Return the [X, Y] coordinate for the center point of the cell that contains the specified text.  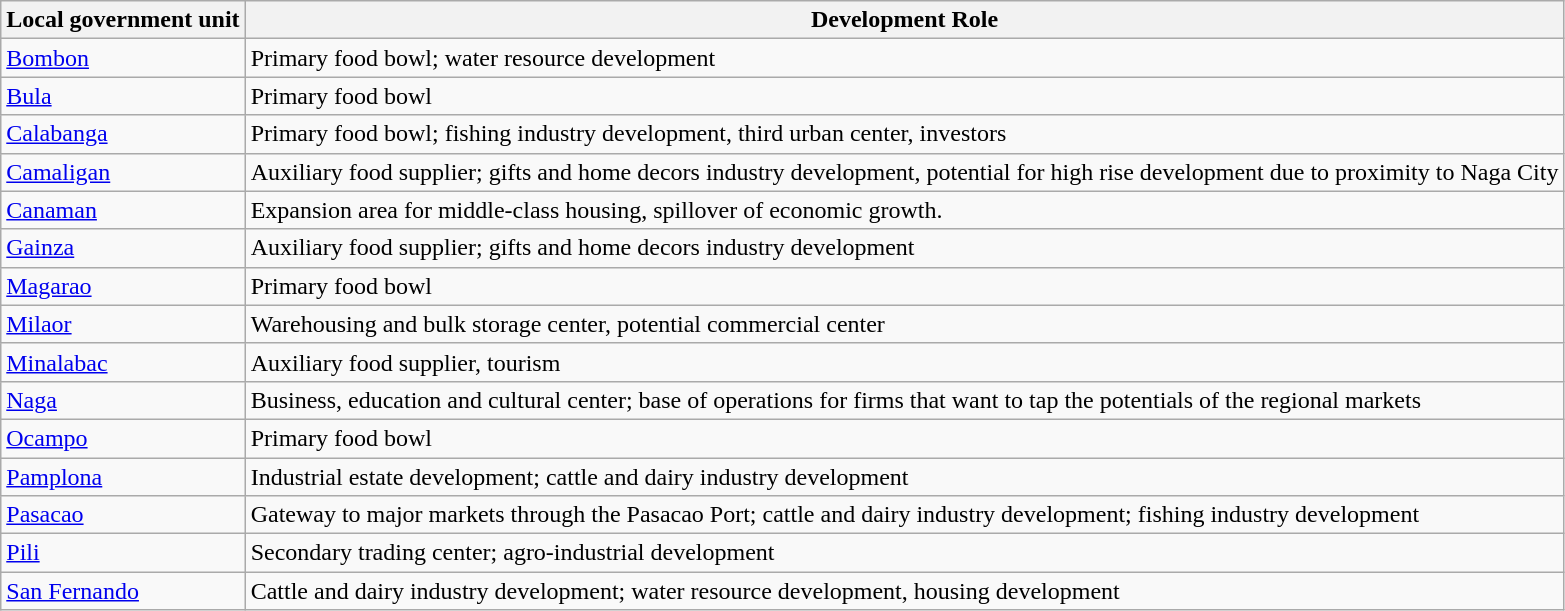
Cattle and dairy industry development; water resource development, housing development [904, 591]
Primary food bowl; water resource development [904, 58]
Minalabac [123, 362]
Primary food bowl; fishing industry development, third urban center, investors [904, 134]
Calabanga [123, 134]
Gateway to major markets through the Pasacao Port; cattle and dairy industry development; fishing industry development [904, 515]
Auxiliary food supplier; gifts and home decors industry development [904, 248]
Warehousing and bulk storage center, potential commercial center [904, 324]
Development Role [904, 20]
Auxiliary food supplier; gifts and home decors industry development, potential for high rise development due to proximity to Naga City [904, 172]
Expansion area for middle-class housing, spillover of economic growth. [904, 210]
Bula [123, 96]
Local government unit [123, 20]
Pili [123, 553]
Gainza [123, 248]
Pasacao [123, 515]
Auxiliary food supplier, tourism [904, 362]
Naga [123, 400]
Pamplona [123, 477]
Secondary trading center; agro-industrial development [904, 553]
Business, education and cultural center; base of operations for firms that want to tap the potentials of the regional markets [904, 400]
Magarao [123, 286]
Bombon [123, 58]
Milaor [123, 324]
Ocampo [123, 438]
San Fernando [123, 591]
Canaman [123, 210]
Industrial estate development; cattle and dairy industry development [904, 477]
Camaligan [123, 172]
